Identify which cell holds the provided text, then report its (x, y) central coordinate. 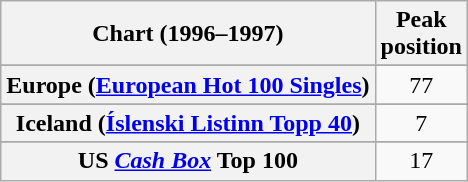
Europe (European Hot 100 Singles) (188, 85)
Iceland (Íslenski Listinn Topp 40) (188, 123)
Chart (1996–1997) (188, 34)
7 (421, 123)
17 (421, 161)
Peak position (421, 34)
77 (421, 85)
US Cash Box Top 100 (188, 161)
